Extract the (x, y) coordinate from the center of the cell holding the provided text.  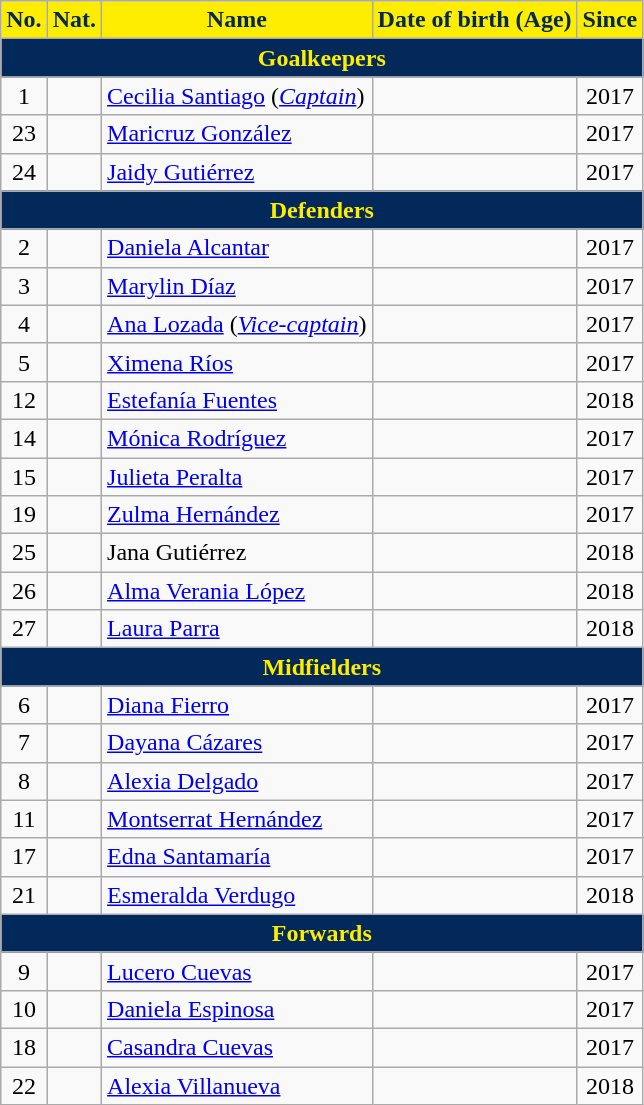
Lucero Cuevas (237, 971)
Name (237, 20)
25 (24, 553)
Zulma Hernández (237, 515)
19 (24, 515)
Ximena Ríos (237, 362)
6 (24, 705)
7 (24, 743)
Montserrat Hernández (237, 819)
14 (24, 438)
Cecilia Santiago (Captain) (237, 96)
27 (24, 629)
Maricruz González (237, 134)
Jana Gutiérrez (237, 553)
Diana Fierro (237, 705)
Alexia Villanueva (237, 1085)
Esmeralda Verdugo (237, 895)
3 (24, 286)
Edna Santamaría (237, 857)
Midfielders (322, 667)
4 (24, 324)
Goalkeepers (322, 58)
21 (24, 895)
Daniela Alcantar (237, 248)
5 (24, 362)
Defenders (322, 210)
Casandra Cuevas (237, 1047)
Since (610, 20)
12 (24, 400)
Ana Lozada (Vice-captain) (237, 324)
Laura Parra (237, 629)
11 (24, 819)
Nat. (74, 20)
Marylin Díaz (237, 286)
23 (24, 134)
10 (24, 1009)
24 (24, 172)
Julieta Peralta (237, 477)
Forwards (322, 933)
17 (24, 857)
Mónica Rodríguez (237, 438)
Daniela Espinosa (237, 1009)
Jaidy Gutiérrez (237, 172)
1 (24, 96)
26 (24, 591)
Alexia Delgado (237, 781)
15 (24, 477)
No. (24, 20)
Alma Verania López (237, 591)
Dayana Cázares (237, 743)
22 (24, 1085)
Estefanía Fuentes (237, 400)
18 (24, 1047)
2 (24, 248)
9 (24, 971)
8 (24, 781)
Date of birth (Age) (474, 20)
